Return the (X, Y) coordinate for the center point of the cell that contains the specified text.  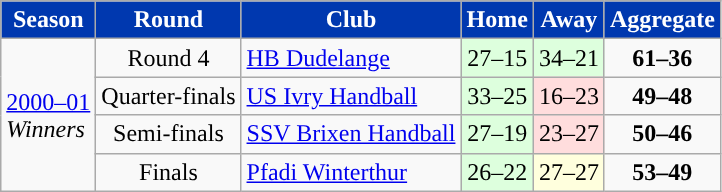
HB Dudelange (351, 58)
33–25 (497, 96)
16–23 (568, 96)
Quarter-finals (168, 96)
Club (351, 20)
27–27 (568, 172)
2000–01 Winners (48, 115)
Round (168, 20)
26–22 (497, 172)
Finals (168, 172)
SSV Brixen Handball (351, 134)
Round 4 (168, 58)
US Ivry Handball (351, 96)
49–48 (662, 96)
27–19 (497, 134)
61–36 (662, 58)
Home (497, 20)
23–27 (568, 134)
34–21 (568, 58)
Semi-finals (168, 134)
Away (568, 20)
53–49 (662, 172)
Aggregate (662, 20)
27–15 (497, 58)
Season (48, 20)
50–46 (662, 134)
Pfadi Winterthur (351, 172)
